Search for the cell housing the specified text and yield its (x, y) center coordinate. 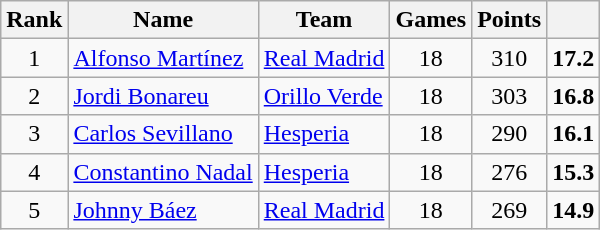
17.2 (574, 58)
303 (510, 96)
Games (431, 20)
2 (34, 96)
5 (34, 210)
14.9 (574, 210)
Rank (34, 20)
269 (510, 210)
Orillo Verde (324, 96)
16.1 (574, 134)
Constantino Nadal (163, 172)
Alfonso Martínez (163, 58)
290 (510, 134)
Points (510, 20)
Team (324, 20)
3 (34, 134)
Name (163, 20)
16.8 (574, 96)
4 (34, 172)
310 (510, 58)
Johnny Báez (163, 210)
1 (34, 58)
Carlos Sevillano (163, 134)
276 (510, 172)
15.3 (574, 172)
Jordi Bonareu (163, 96)
